From the cell containing the given text, extract its center point as (x, y) coordinate. 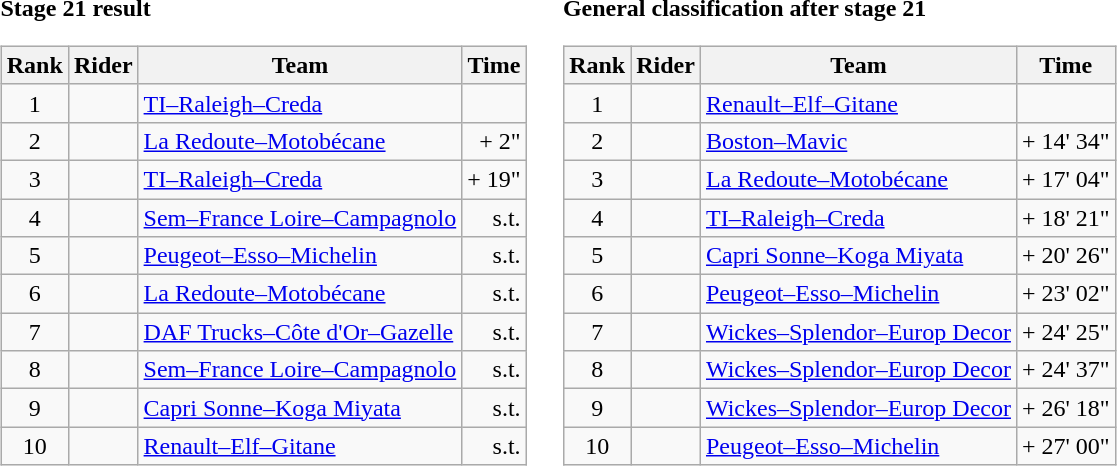
+ 2" (494, 141)
Boston–Mavic (858, 141)
+ 14' 34" (1066, 141)
+ 23' 02" (1066, 294)
+ 27' 00" (1066, 446)
+ 24' 25" (1066, 332)
+ 24' 37" (1066, 370)
DAF Trucks–Côte d'Or–Gazelle (300, 332)
+ 26' 18" (1066, 408)
+ 17' 04" (1066, 179)
+ 20' 26" (1066, 256)
+ 19" (494, 179)
+ 18' 21" (1066, 217)
